Detect which cell encompasses the target text, then output its (x, y) center coordinate. 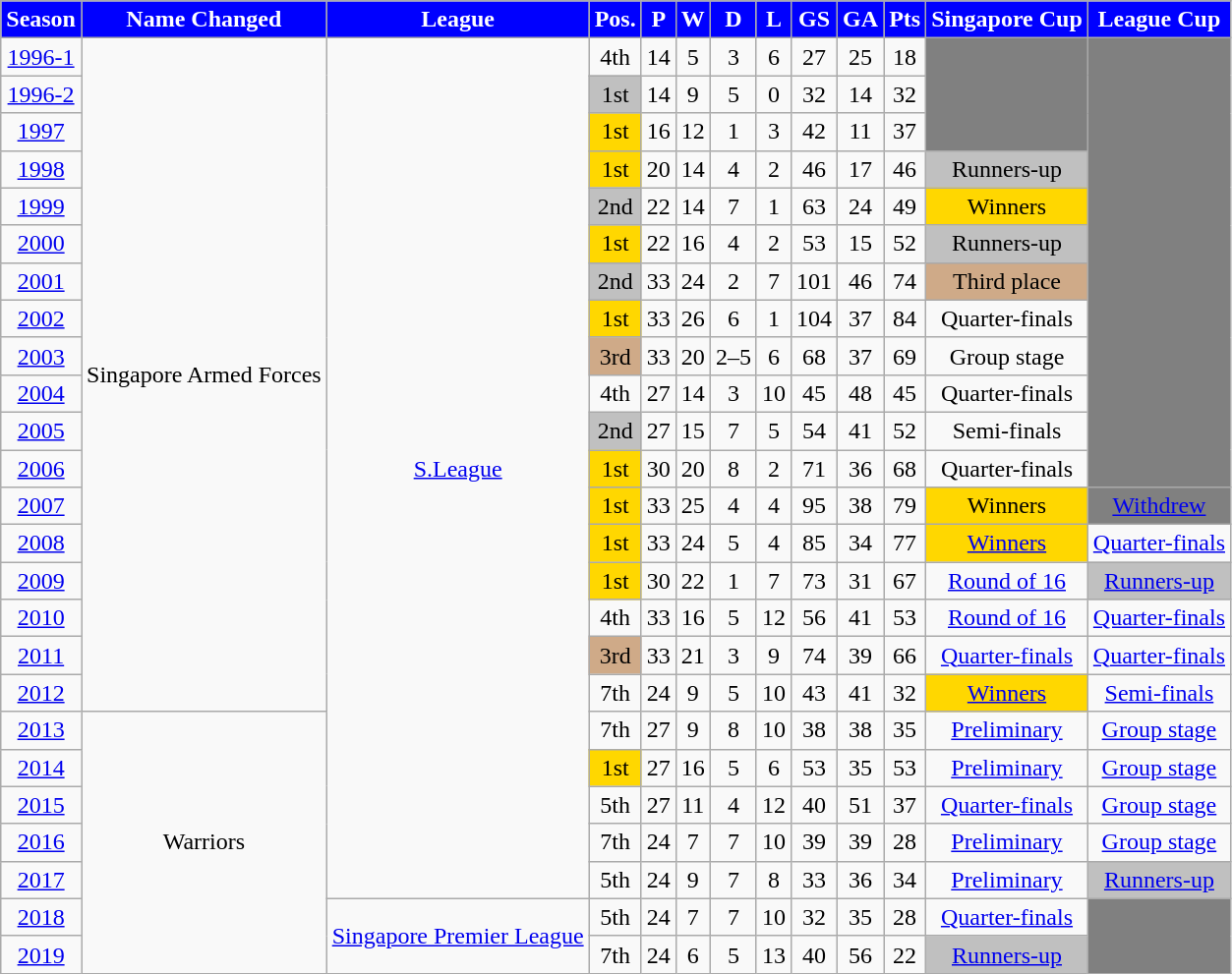
Name Changed (204, 20)
2011 (41, 656)
Season (41, 20)
2–5 (733, 356)
W (692, 20)
2009 (41, 581)
0 (773, 94)
66 (905, 656)
84 (905, 318)
2002 (41, 318)
2016 (41, 842)
1996-2 (41, 94)
GS (814, 20)
S.League (458, 468)
2003 (41, 356)
Singapore Armed Forces (204, 375)
101 (814, 281)
P (659, 20)
67 (905, 581)
2018 (41, 917)
Third place (1007, 281)
63 (814, 206)
2004 (41, 393)
54 (814, 430)
2000 (41, 244)
77 (905, 544)
League (458, 20)
League Cup (1158, 20)
2005 (41, 430)
71 (814, 469)
GA (861, 20)
2008 (41, 544)
73 (814, 581)
L (773, 20)
31 (861, 581)
42 (814, 132)
49 (905, 206)
13 (773, 954)
1998 (41, 169)
D (733, 20)
69 (905, 356)
2006 (41, 469)
43 (814, 693)
1996-1 (41, 57)
2001 (41, 281)
2014 (41, 768)
1997 (41, 132)
18 (905, 57)
Pts (905, 20)
51 (861, 805)
21 (692, 656)
Singapore Premier League (458, 936)
2013 (41, 730)
95 (814, 506)
Warriors (204, 842)
Withdrew (1158, 506)
2007 (41, 506)
2017 (41, 880)
79 (905, 506)
85 (814, 544)
2015 (41, 805)
Pos. (616, 20)
104 (814, 318)
Singapore Cup (1007, 20)
2019 (41, 954)
26 (692, 318)
2010 (41, 618)
2012 (41, 693)
48 (861, 393)
17 (861, 169)
1999 (41, 206)
